Provide the [x, y] coordinate of the cell's center where the given text is located.  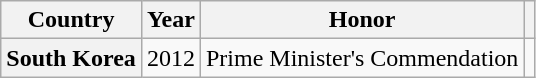
2012 [170, 58]
Prime Minister's Commendation [362, 58]
Country [72, 20]
South Korea [72, 58]
Year [170, 20]
Honor [362, 20]
